From the cell containing the given text, extract its center point as (x, y) coordinate. 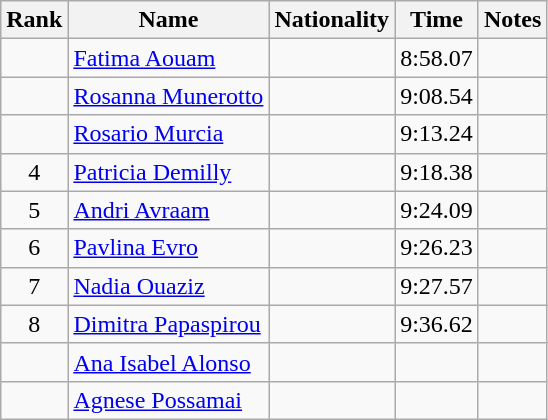
6 (34, 248)
Time (437, 20)
9:13.24 (437, 134)
9:26.23 (437, 248)
5 (34, 210)
Rosario Murcia (168, 134)
4 (34, 172)
Rank (34, 20)
Andri Avraam (168, 210)
Patricia Demilly (168, 172)
Agnese Possamai (168, 400)
Nadia Ouaziz (168, 286)
Ana Isabel Alonso (168, 362)
Notes (512, 20)
Dimitra Papaspirou (168, 324)
9:27.57 (437, 286)
7 (34, 286)
9:18.38 (437, 172)
9:08.54 (437, 96)
Nationality (332, 20)
8:58.07 (437, 58)
Fatima Aouam (168, 58)
Pavlina Evro (168, 248)
Rosanna Munerotto (168, 96)
8 (34, 324)
9:24.09 (437, 210)
Name (168, 20)
9:36.62 (437, 324)
